Search for the cell housing the specified text and yield its [X, Y] center coordinate. 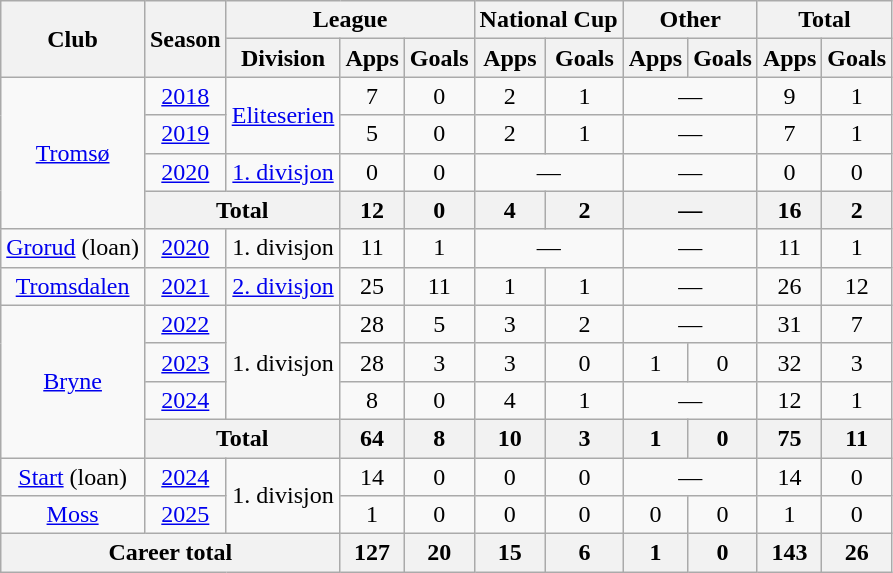
2021 [185, 286]
20 [439, 553]
Division [283, 58]
Tromsdalen [73, 286]
Club [73, 39]
9 [789, 96]
Career total [170, 553]
31 [789, 324]
Start (loan) [73, 477]
75 [789, 438]
6 [585, 553]
25 [372, 286]
16 [789, 210]
Grorud (loan) [73, 248]
Moss [73, 515]
Bryne [73, 381]
2022 [185, 324]
2018 [185, 96]
National Cup [548, 20]
15 [510, 553]
Season [185, 39]
2. divisjon [283, 286]
2025 [185, 515]
2019 [185, 134]
127 [372, 553]
143 [789, 553]
2023 [185, 362]
64 [372, 438]
10 [510, 438]
32 [789, 362]
Eliteserien [283, 115]
Tromsø [73, 153]
League [350, 20]
Other [690, 20]
